Return (X, Y) of the center of cell containing provided text 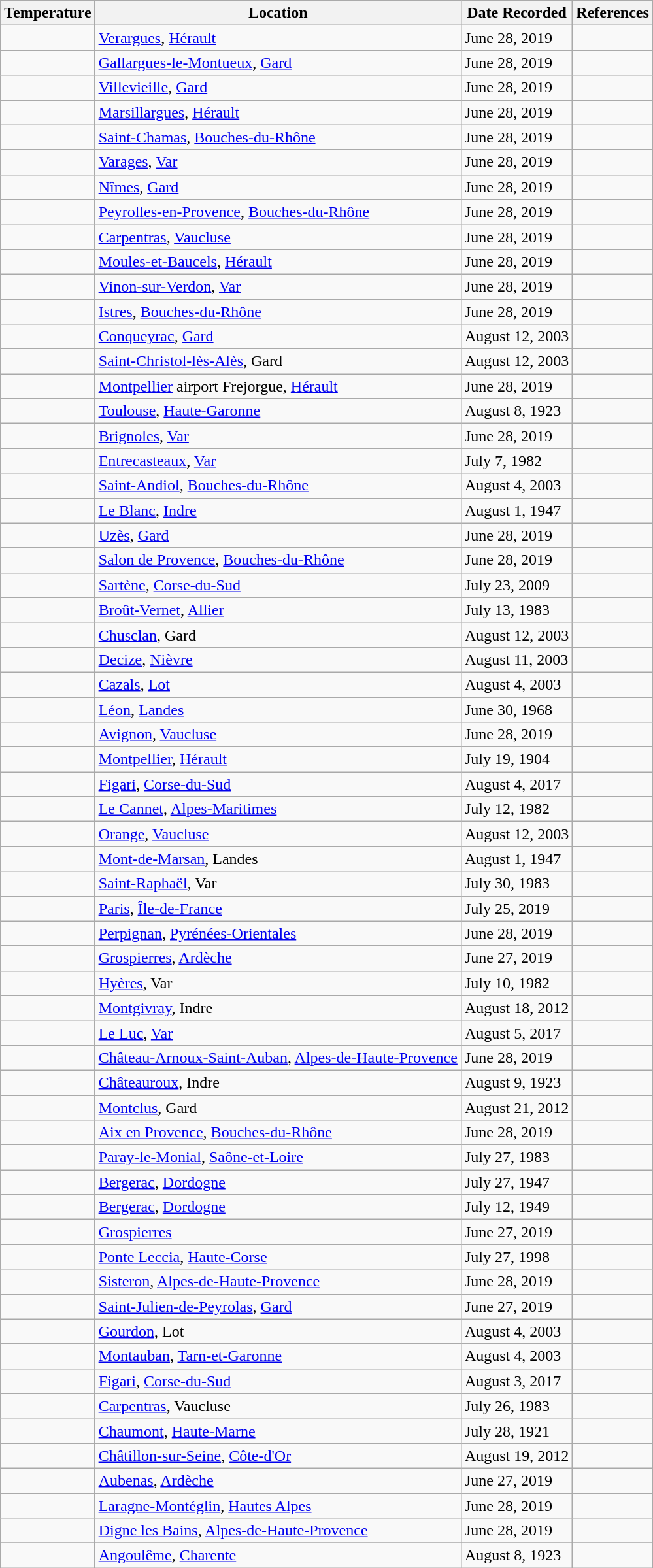
July 26, 1983 (516, 1406)
Le Luc, Var (278, 1033)
Marsillargues, Hérault (278, 112)
Location (278, 13)
Montgivray, Indre (278, 1008)
July 25, 2019 (516, 909)
July 27, 1983 (516, 1158)
Sisteron, Alpes-de-Haute-Provence (278, 1282)
Uzès, Gard (278, 535)
References (613, 13)
Date Recorded (516, 13)
August 11, 2003 (516, 659)
Brignoles, Var (278, 436)
Orange, Vaucluse (278, 834)
August 9, 1923 (516, 1082)
Verargues, Hérault (278, 38)
Broût-Vernet, Allier (278, 610)
July 27, 1998 (516, 1257)
Digne les Bains, Alpes-de-Haute-Provence (278, 1531)
Nîmes, Gard (278, 187)
Saint-Christol-lès-Alès, Gard (278, 361)
Chaumont, Haute-Marne (278, 1431)
Ponte Leccia, Haute-Corse (278, 1257)
Montclus, Gard (278, 1108)
Aix en Provence, Bouches-du-Rhône (278, 1133)
Le Blanc, Indre (278, 510)
Avignon, Vaucluse (278, 735)
Laragne-Montéglin, Hautes Alpes (278, 1505)
Conqueyrac, Gard (278, 337)
August 4, 2017 (516, 784)
Saint-Julien-de-Peyrolas, Gard (278, 1307)
Saint-Chamas, Bouches-du-Rhône (278, 137)
Toulouse, Haute-Garonne (278, 411)
Istres, Bouches-du-Rhône (278, 312)
Montpellier, Hérault (278, 759)
Perpignan, Pyrénées-Orientales (278, 933)
Moules-et-Baucels, Hérault (278, 261)
Château-Arnoux-Saint-Auban, Alpes-de-Haute-Provence (278, 1058)
July 28, 1921 (516, 1431)
July 23, 2009 (516, 585)
July 27, 1947 (516, 1182)
Gallargues-le-Montueux, Gard (278, 63)
Saint-Raphaël, Var (278, 884)
Varages, Var (278, 162)
August 21, 2012 (516, 1108)
Villevieille, Gard (278, 88)
Sartène, Corse-du-Sud (278, 585)
Hyères, Var (278, 983)
Châtillon-sur-Seine, Côte-d'Or (278, 1456)
Mont-de-Marsan, Landes (278, 859)
Gourdon, Lot (278, 1331)
July 30, 1983 (516, 884)
Decize, Nièvre (278, 659)
Entrecasteaux, Var (278, 461)
August 3, 2017 (516, 1381)
Grospierres, Ardèche (278, 958)
Temperature (48, 13)
Chusclan, Gard (278, 635)
Aubenas, Ardèche (278, 1480)
Le Cannet, Alpes-Maritimes (278, 809)
July 7, 1982 (516, 461)
August 18, 2012 (516, 1008)
Montauban, Tarn-et-Garonne (278, 1356)
Paray-le-Monial, Saône-et-Loire (278, 1158)
Peyrolles-en-Provence, Bouches-du-Rhône (278, 212)
Cazals, Lot (278, 684)
Grospierres (278, 1232)
July 10, 1982 (516, 983)
Montpellier airport Frejorgue, Hérault (278, 386)
July 12, 1982 (516, 809)
Angoulême, Charente (278, 1556)
August 5, 2017 (516, 1033)
July 13, 1983 (516, 610)
Paris, Île-de-France (278, 909)
Châteauroux, Indre (278, 1082)
August 19, 2012 (516, 1456)
June 30, 1968 (516, 709)
July 12, 1949 (516, 1207)
July 19, 1904 (516, 759)
Saint-Andiol, Bouches-du-Rhône (278, 486)
Salon de Provence, Bouches-du-Rhône (278, 560)
Léon, Landes (278, 709)
Vinon-sur-Verdon, Var (278, 286)
